Detect which cell encompasses the target text, then output its [x, y] center coordinate. 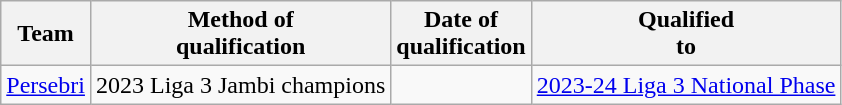
Date of qualification [461, 34]
Method of qualification [240, 34]
Qualified to [686, 34]
Persebri [46, 85]
2023-24 Liga 3 National Phase [686, 85]
2023 Liga 3 Jambi champions [240, 85]
Team [46, 34]
